Determine the (x, y) coordinate at the center of the cell enclosing the given text.  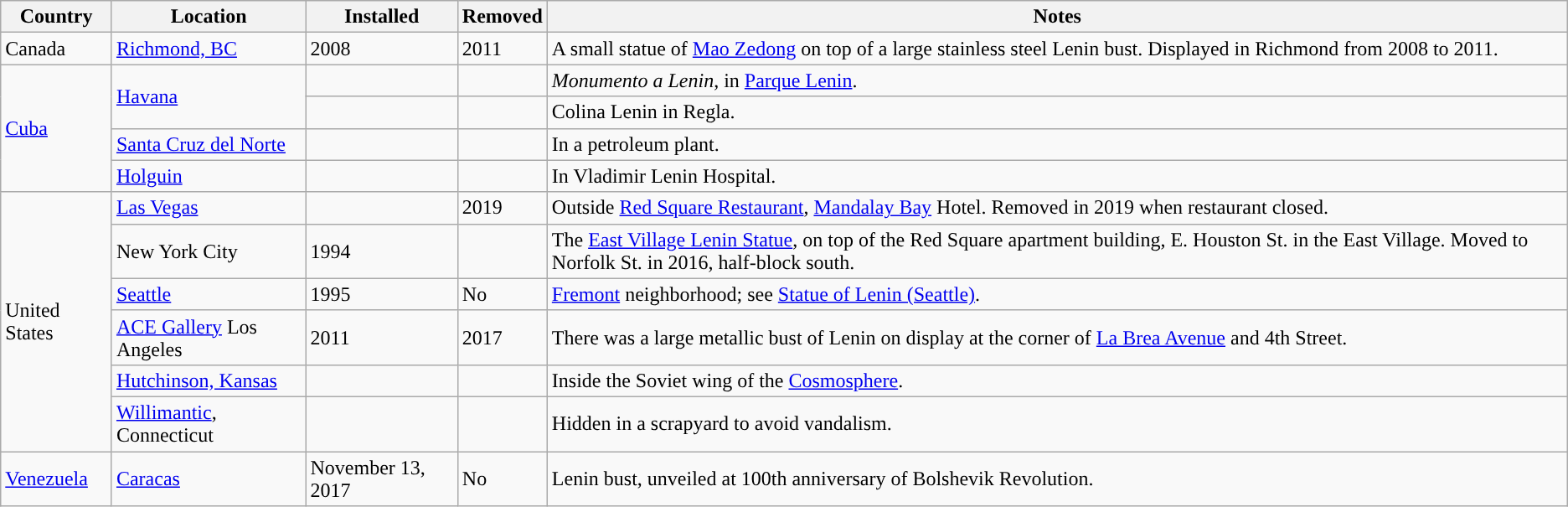
2019 (503, 208)
Outside Red Square Restaurant, Mandalay Bay Hotel. Removed in 2019 when restaurant closed. (1057, 208)
United States (57, 322)
2008 (382, 49)
Colina Lenin in Regla. (1057, 112)
Willimantic, Connecticut (209, 424)
Lenin bust, unveiled at 100th anniversary of Bolshevik Revolution. (1057, 478)
Location (209, 17)
Richmond, BC (209, 49)
Canada (57, 49)
There was a large metallic bust of Lenin on display at the corner of La Brea Avenue and 4th Street. (1057, 337)
November 13, 2017 (382, 478)
1994 (382, 251)
New York City (209, 251)
Cuba (57, 128)
Havana (209, 96)
Notes (1057, 17)
Caracas (209, 478)
Fremont neighborhood; see Statue of Lenin (Seattle). (1057, 294)
Installed (382, 17)
ACE Gallery Los Angeles (209, 337)
A small statue of Mao Zedong on top of a large stainless steel Lenin bust. Displayed in Richmond from 2008 to 2011. (1057, 49)
Removed (503, 17)
Hutchinson, Kansas (209, 380)
1995 (382, 294)
Country (57, 17)
2017 (503, 337)
In Vladimir Lenin Hospital. (1057, 176)
Holguin (209, 176)
Seattle (209, 294)
Venezuela (57, 478)
Inside the Soviet wing of the Cosmosphere. (1057, 380)
In a petroleum plant. (1057, 144)
Santa Cruz del Norte (209, 144)
Monumento a Lenin, in Parque Lenin. (1057, 80)
Las Vegas (209, 208)
Hidden in a scrapyard to avoid vandalism. (1057, 424)
